Capture the cell that displays the provided text and extract its (X, Y) central coordinate. 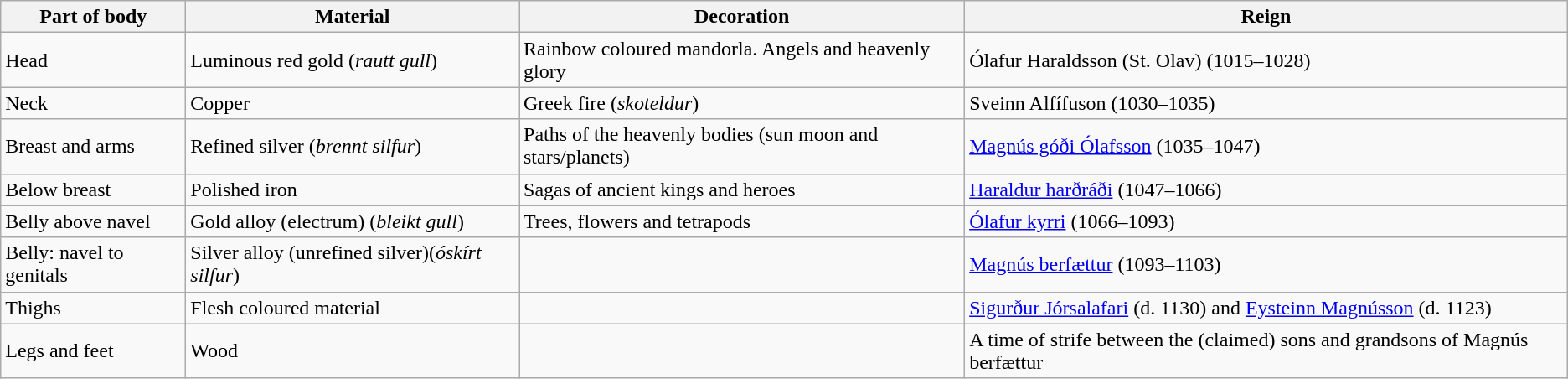
Luminous red gold (rautt gull) (353, 60)
Greek fire (skoteldur) (742, 103)
Legs and feet (94, 350)
Wood (353, 350)
Rainbow coloured mandorla. Angels and heavenly glory (742, 60)
Ólafur kyrri (1066–1093) (1266, 221)
Decoration (742, 17)
Sveinn Alfífuson (1030–1035) (1266, 103)
Head (94, 60)
Magnús góði Ólafsson (1035–1047) (1266, 146)
Refined silver (brennt silfur) (353, 146)
Haraldur harðráði (1047–1066) (1266, 189)
Sagas of ancient kings and heroes (742, 189)
Material (353, 17)
Flesh coloured material (353, 308)
Neck (94, 103)
Copper (353, 103)
Magnús berfættur (1093–1103) (1266, 265)
Belly: navel to genitals (94, 265)
Sigurður Jórsalafari (d. 1130) and Eysteinn Magnússon (d. 1123) (1266, 308)
Polished iron (353, 189)
Silver alloy (unrefined silver)(óskírt silfur) (353, 265)
Paths of the heavenly bodies (sun moon and stars/planets) (742, 146)
Belly above navel (94, 221)
Gold alloy (electrum) (bleikt gull) (353, 221)
Below breast (94, 189)
Ólafur Haraldsson (St. Olav) (1015–1028) (1266, 60)
Part of body (94, 17)
Reign (1266, 17)
Breast and arms (94, 146)
Thighs (94, 308)
Trees, flowers and tetrapods (742, 221)
A time of strife between the (claimed) sons and grandsons of Magnús berfættur (1266, 350)
